Return [x, y] of the center of cell containing provided text 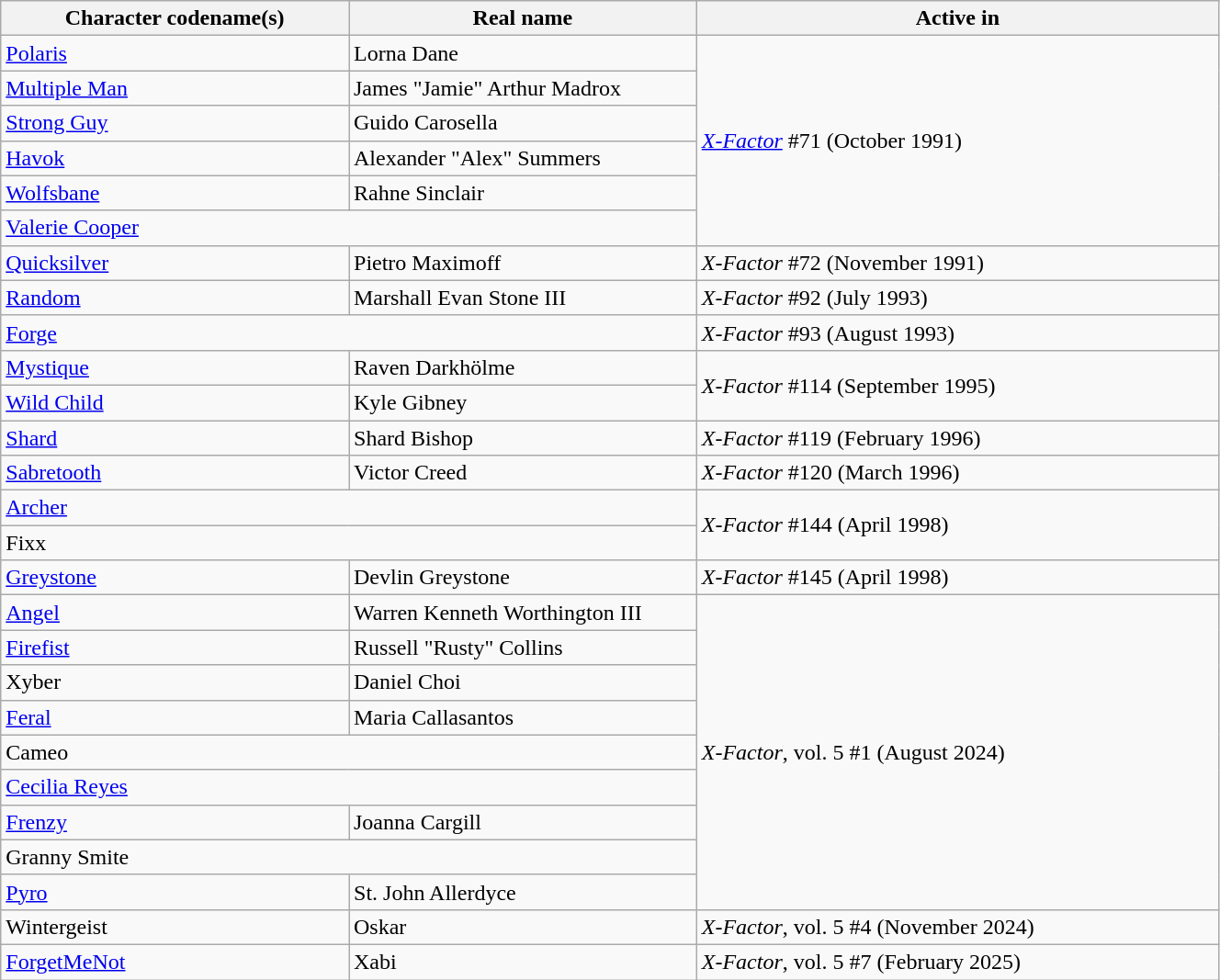
Daniel Choi [524, 682]
Xyber [175, 682]
Joanna Cargill [524, 822]
Oskar [524, 927]
X-Factor #92 (July 1993) [957, 298]
Shard Bishop [524, 438]
Devlin Greystone [524, 578]
Wintergeist [175, 927]
Victor Creed [524, 473]
Pyro [175, 892]
Random [175, 298]
Russell "Rusty" Collins [524, 648]
X-Factor #114 (September 1995) [957, 385]
Rahne Sinclair [524, 193]
Archer [349, 508]
X-Factor, vol. 5 #1 (August 2024) [957, 753]
X-Factor #120 (March 1996) [957, 473]
Greystone [175, 578]
Wild Child [175, 402]
Shard [175, 438]
X-Factor #119 (February 1996) [957, 438]
ForgetMeNot [175, 962]
Alexander "Alex" Summers [524, 158]
Quicksilver [175, 263]
X-Factor #93 (August 1993) [957, 332]
Raven Darkhölme [524, 367]
Sabretooth [175, 473]
Real name [524, 18]
X-Factor #72 (November 1991) [957, 263]
Firefist [175, 648]
Pietro Maximoff [524, 263]
X-Factor #71 (October 1991) [957, 141]
Maria Callasantos [524, 717]
Granny Smite [349, 857]
Warren Kenneth Worthington III [524, 613]
Mystique [175, 367]
Lorna Dane [524, 53]
Wolfsbane [175, 193]
Xabi [524, 962]
Multiple Man [175, 88]
X-Factor #144 (April 1998) [957, 525]
Angel [175, 613]
Fixx [349, 543]
Cameo [349, 752]
Havok [175, 158]
Forge [349, 332]
Marshall Evan Stone III [524, 298]
Valerie Cooper [349, 228]
X-Factor, vol. 5 #7 (February 2025) [957, 962]
X-Factor, vol. 5 #4 (November 2024) [957, 927]
Guido Carosella [524, 123]
St. John Allerdyce [524, 892]
Cecilia Reyes [349, 787]
Kyle Gibney [524, 402]
James "Jamie" Arthur Madrox [524, 88]
Frenzy [175, 822]
Character codename(s) [175, 18]
Feral [175, 717]
X-Factor #145 (April 1998) [957, 578]
Active in [957, 18]
Strong Guy [175, 123]
Polaris [175, 53]
